From the cell containing the given text, extract its center point as (X, Y) coordinate. 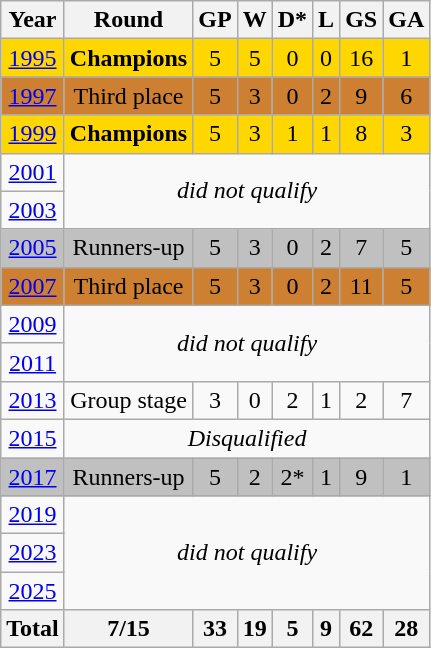
1997 (33, 96)
2003 (33, 210)
GS (362, 20)
2015 (33, 438)
GA (406, 20)
2013 (33, 400)
33 (215, 629)
GP (215, 20)
D* (292, 20)
62 (362, 629)
Disqualified (247, 438)
2005 (33, 248)
Year (33, 20)
Total (33, 629)
2007 (33, 286)
W (254, 20)
6 (406, 96)
2023 (33, 553)
2025 (33, 591)
2019 (33, 515)
2017 (33, 477)
19 (254, 629)
Round (128, 20)
28 (406, 629)
2* (292, 477)
1995 (33, 58)
L (326, 20)
1999 (33, 134)
11 (362, 286)
Group stage (128, 400)
2011 (33, 362)
8 (362, 134)
2001 (33, 172)
2009 (33, 324)
16 (362, 58)
7/15 (128, 629)
